Pinpoint the cell where the given text exists, returning its (x, y) midpoint coordinate. 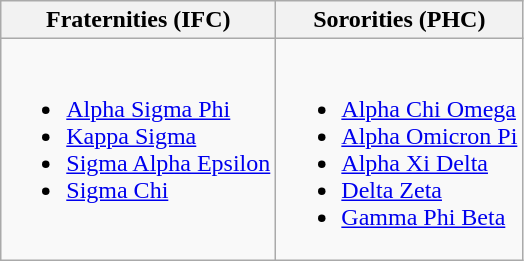
Sororities (PHC) (400, 20)
Alpha Sigma PhiKappa SigmaSigma Alpha EpsilonSigma Chi (138, 150)
Alpha Chi OmegaAlpha Omicron PiAlpha Xi DeltaDelta ZetaGamma Phi Beta (400, 150)
Fraternities (IFC) (138, 20)
